Detect which cell encompasses the target text, then output its (X, Y) center coordinate. 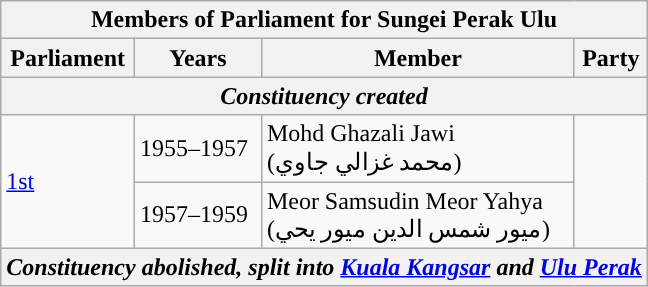
Constituency created (324, 96)
Constituency abolished, split into Kuala Kangsar and Ulu Perak (324, 267)
Mohd Ghazali Jawi (محمد غزالي جاوي) (418, 148)
Parliament (68, 58)
1955–1957 (198, 148)
Years (198, 58)
Meor Samsudin Meor Yahya (ميور شمس الدين ميور يحي) (418, 216)
1957–1959 (198, 216)
Party (610, 58)
Members of Parliament for Sungei Perak Ulu (324, 20)
Member (418, 58)
1st (68, 182)
